Capture the cell that displays the provided text and extract its [X, Y] central coordinate. 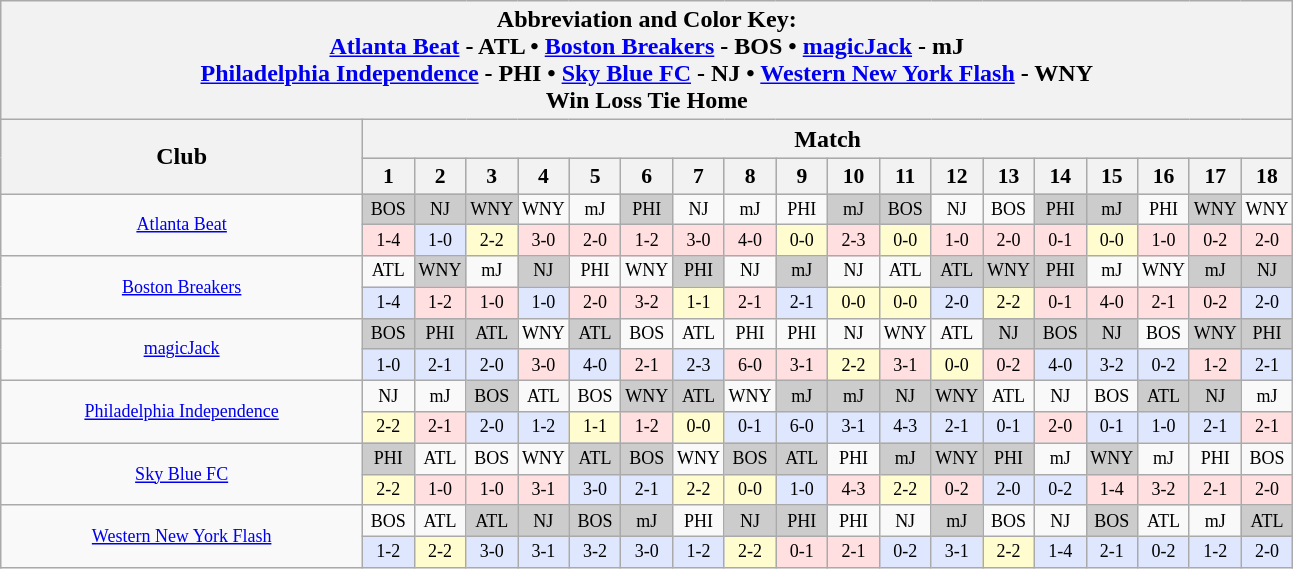
17 [1215, 176]
Sky Blue FC [182, 474]
18 [1267, 176]
4 [544, 176]
Boston Breakers [182, 287]
Philadelphia Independence [182, 412]
Match [828, 139]
2 [440, 176]
16 [1164, 176]
Western New York Flash [182, 536]
Club [182, 157]
9 [802, 176]
12 [957, 176]
magicJack [182, 349]
6 [647, 176]
5 [595, 176]
3 [492, 176]
14 [1060, 176]
8 [750, 176]
Atlanta Beat [182, 225]
11 [905, 176]
10 [854, 176]
1 [389, 176]
7 [699, 176]
13 [1009, 176]
15 [1112, 176]
